Search for the cell housing the specified text and yield its (X, Y) center coordinate. 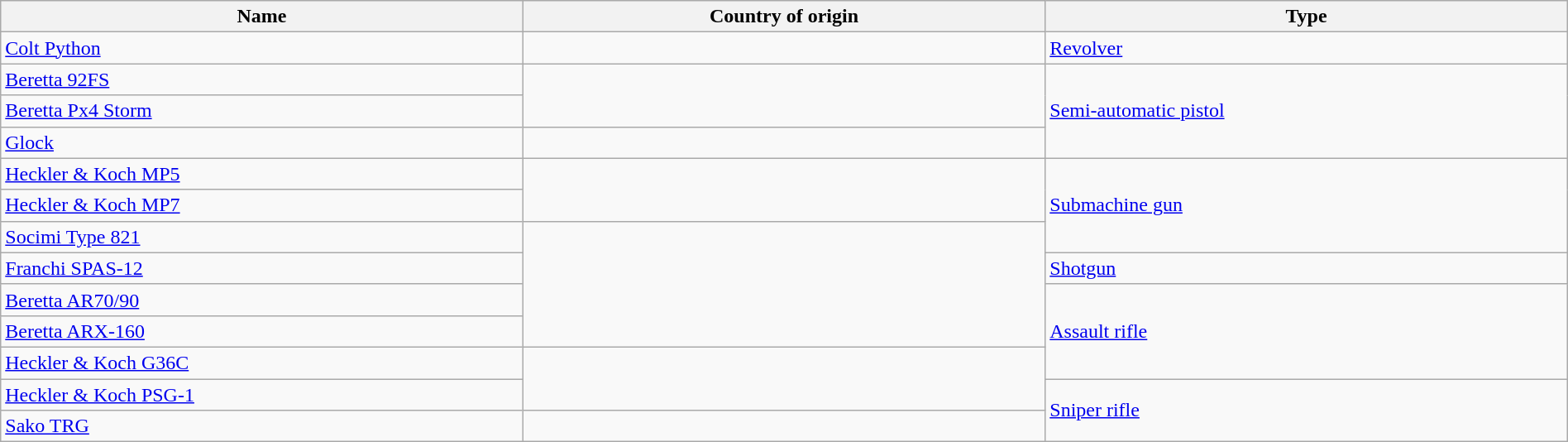
Heckler & Koch G36C (262, 363)
Revolver (1307, 48)
Socimi Type 821 (262, 237)
Shotgun (1307, 268)
Assault rifle (1307, 331)
Type (1307, 17)
Sako TRG (262, 426)
Heckler & Koch MP7 (262, 205)
Heckler & Koch MP5 (262, 174)
Franchi SPAS-12 (262, 268)
Beretta AR70/90 (262, 300)
Country of origin (784, 17)
Submachine gun (1307, 205)
Heckler & Koch PSG-1 (262, 395)
Beretta 92FS (262, 79)
Sniper rifle (1307, 411)
Beretta Px4 Storm (262, 111)
Beretta ARX-160 (262, 331)
Semi-automatic pistol (1307, 111)
Glock (262, 142)
Colt Python (262, 48)
Name (262, 17)
